Pinpoint the cell where the given text exists, returning its [X, Y] midpoint coordinate. 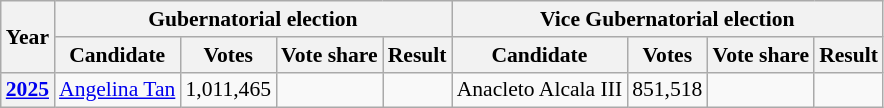
851,518 [667, 90]
Year [28, 36]
Anacleto Alcala III [540, 90]
Vice Gubernatorial election [668, 19]
1,011,465 [228, 90]
2025 [28, 90]
Gubernatorial election [253, 19]
Angelina Tan [117, 90]
